Provide the (X, Y) coordinate of the cell's center where the given text is located.  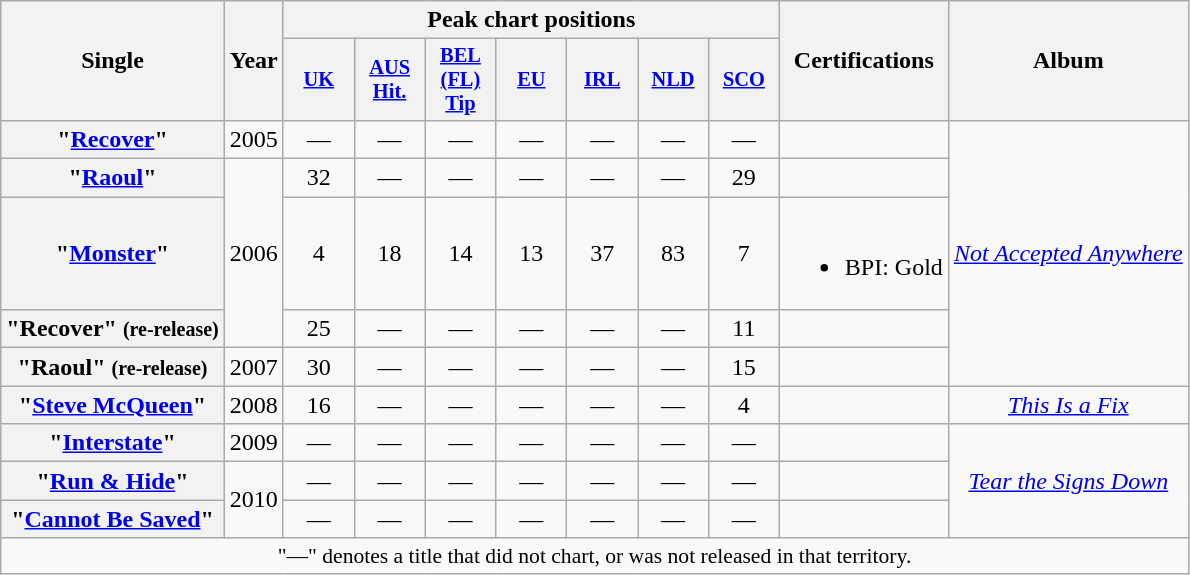
"—" denotes a title that did not chart, or was not released in that territory. (594, 556)
13 (532, 254)
14 (460, 254)
32 (318, 178)
29 (744, 178)
"Cannot Be Saved" (113, 519)
2009 (254, 443)
Tear the Signs Down (1068, 481)
2006 (254, 254)
Year (254, 61)
"Interstate" (113, 443)
2005 (254, 139)
SCO (744, 80)
"Run & Hide" (113, 481)
EU (532, 80)
7 (744, 254)
"Recover" (re-release) (113, 329)
IRL (602, 80)
Certifications (864, 61)
"Raoul" (113, 178)
18 (390, 254)
Not Accepted Anywhere (1068, 252)
16 (318, 405)
"Raoul" (re-release) (113, 367)
Peak chart positions (531, 20)
UK (318, 80)
Single (113, 61)
BEL(FL)Tip (460, 80)
This Is a Fix (1068, 405)
11 (744, 329)
"Monster" (113, 254)
2007 (254, 367)
25 (318, 329)
83 (674, 254)
NLD (674, 80)
37 (602, 254)
30 (318, 367)
"Steve McQueen" (113, 405)
"Recover" (113, 139)
Album (1068, 61)
AUSHit. (390, 80)
2010 (254, 500)
15 (744, 367)
BPI: Gold (864, 254)
2008 (254, 405)
